For the text-containing cell, return its midpoint in (x, y) coordinate format. 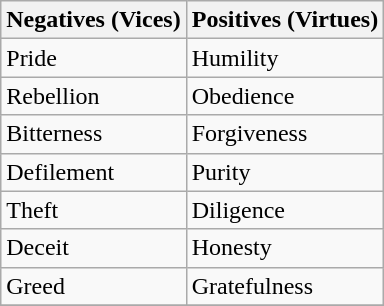
Positives (Virtues) (284, 20)
Defilement (94, 172)
Rebellion (94, 96)
Greed (94, 286)
Gratefulness (284, 286)
Humility (284, 58)
Negatives (Vices) (94, 20)
Diligence (284, 210)
Pride (94, 58)
Obedience (284, 96)
Theft (94, 210)
Deceit (94, 248)
Purity (284, 172)
Bitterness (94, 134)
Honesty (284, 248)
Forgiveness (284, 134)
